Return the [X, Y] coordinate for the center point of the cell that contains the specified text.  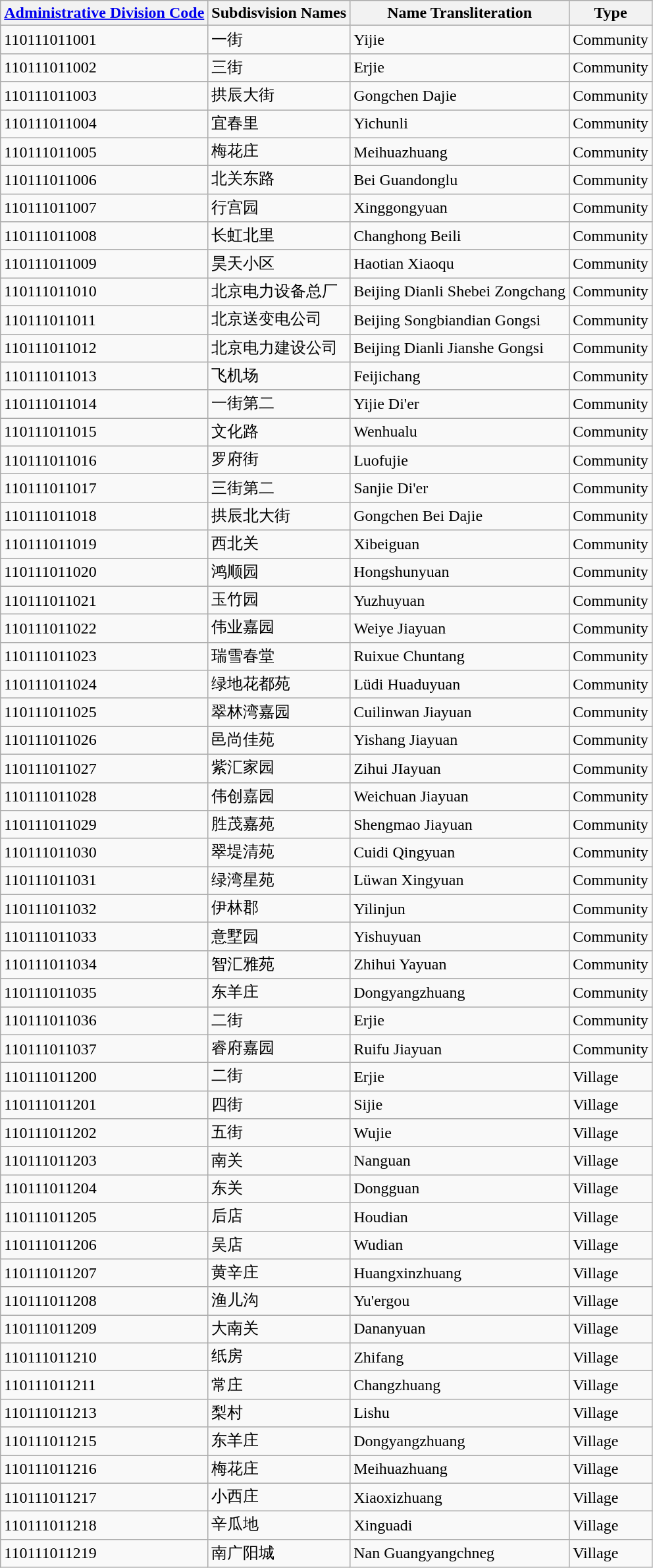
Huangxinzhuang [459, 1274]
110111011003 [104, 96]
110111011213 [104, 1413]
Xibeiguan [459, 544]
Yijie Di'er [459, 404]
110111011030 [104, 852]
Yijie [459, 40]
110111011005 [104, 151]
五街 [279, 1133]
110111011017 [104, 489]
110111011010 [104, 292]
Dananyuan [459, 1329]
行宫园 [279, 208]
110111011025 [104, 713]
110111011217 [104, 1498]
110111011011 [104, 320]
110111011015 [104, 432]
南广阳城 [279, 1553]
110111011020 [104, 573]
Xinggongyuan [459, 208]
常庄 [279, 1386]
110111011007 [104, 208]
110111011208 [104, 1301]
110111011210 [104, 1357]
110111011027 [104, 768]
110111011021 [104, 601]
110111011204 [104, 1189]
Sanjie Di'er [459, 489]
Houdian [459, 1217]
110111011206 [104, 1245]
翠林湾嘉园 [279, 713]
Beijing Dianli Shebei Zongchang [459, 292]
罗府街 [279, 460]
Lüwan Xingyuan [459, 881]
110111011215 [104, 1441]
Yuzhuyuan [459, 601]
110111011202 [104, 1133]
Haotian Xiaoqu [459, 263]
110111011008 [104, 236]
飞机场 [279, 377]
黄辛庄 [279, 1274]
拱辰大街 [279, 96]
昊天小区 [279, 263]
Hongshunyuan [459, 573]
110111011035 [104, 993]
Beijing Songbiandian Gongsi [459, 320]
吴店 [279, 1245]
纸房 [279, 1357]
玉竹园 [279, 601]
北关东路 [279, 180]
长虹北里 [279, 236]
Bei Guandonglu [459, 180]
Lishu [459, 1413]
智汇雅苑 [279, 964]
110111011219 [104, 1553]
110111011205 [104, 1217]
110111011018 [104, 516]
Zihui JIayuan [459, 768]
Lüdi Huaduyuan [459, 685]
Sijie [459, 1105]
110111011211 [104, 1386]
后店 [279, 1217]
Wudian [459, 1245]
Zhihui Yayuan [459, 964]
Administrative Division Code [104, 13]
Wenhualu [459, 432]
110111011216 [104, 1470]
110111011036 [104, 1021]
一街第二 [279, 404]
110111011023 [104, 656]
110111011026 [104, 740]
110111011029 [104, 825]
110111011200 [104, 1077]
110111011001 [104, 40]
Cuilinwan Jiayuan [459, 713]
Beijing Dianli Jianshe Gongsi [459, 348]
110111011013 [104, 377]
110111011014 [104, 404]
110111011004 [104, 124]
Nanguan [459, 1160]
110111011209 [104, 1329]
一街 [279, 40]
伟创嘉园 [279, 797]
110111011203 [104, 1160]
渔儿沟 [279, 1301]
邑尚佳苑 [279, 740]
Dongguan [459, 1189]
绿湾星苑 [279, 881]
Yichunli [459, 124]
Changzhuang [459, 1386]
睿府嘉园 [279, 1048]
110111011031 [104, 881]
瑞雪春堂 [279, 656]
Feijichang [459, 377]
紫汇家园 [279, 768]
南关 [279, 1160]
Cuidi Qingyuan [459, 852]
Name Transliteration [459, 13]
三街 [279, 67]
110111011009 [104, 263]
110111011218 [104, 1525]
Zhifang [459, 1357]
Xiaoxizhuang [459, 1498]
大南关 [279, 1329]
北京电力建设公司 [279, 348]
北京送变电公司 [279, 320]
辛瓜地 [279, 1525]
三街第二 [279, 489]
110111011002 [104, 67]
翠堤清苑 [279, 852]
Yilinjun [459, 909]
110111011032 [104, 909]
伟业嘉园 [279, 628]
西北关 [279, 544]
东关 [279, 1189]
宜春里 [279, 124]
Yu'ergou [459, 1301]
110111011201 [104, 1105]
Xinguadi [459, 1525]
梨村 [279, 1413]
Ruixue Chuntang [459, 656]
Ruifu Jiayuan [459, 1048]
110111011012 [104, 348]
Gongchen Dajie [459, 96]
伊林郡 [279, 909]
Changhong Beili [459, 236]
Yishuyuan [459, 936]
拱辰北大街 [279, 516]
Luofujie [459, 460]
Weiye Jiayuan [459, 628]
110111011034 [104, 964]
110111011016 [104, 460]
鸿顺园 [279, 573]
绿地花都苑 [279, 685]
110111011006 [104, 180]
110111011019 [104, 544]
110111011033 [104, 936]
Gongchen Bei Dajie [459, 516]
Nan Guangyangchneg [459, 1553]
110111011028 [104, 797]
110111011207 [104, 1274]
Subdisvision Names [279, 13]
Wujie [459, 1133]
四街 [279, 1105]
Type [611, 13]
Weichuan Jiayuan [459, 797]
110111011037 [104, 1048]
胜茂嘉苑 [279, 825]
意墅园 [279, 936]
110111011024 [104, 685]
文化路 [279, 432]
小西庄 [279, 1498]
Shengmao Jiayuan [459, 825]
北京电力设备总厂 [279, 292]
110111011022 [104, 628]
Yishang Jiayuan [459, 740]
